Return [x, y] of the center of cell containing provided text 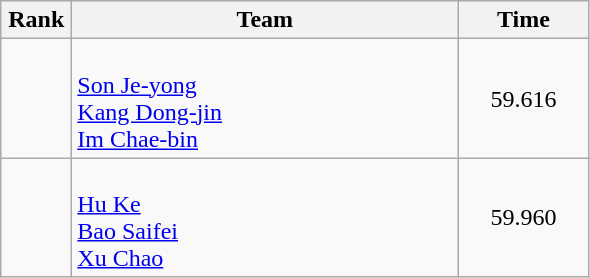
Team [265, 20]
59.616 [524, 98]
Time [524, 20]
Hu KeBao SaifeiXu Chao [265, 218]
Rank [36, 20]
Son Je-yongKang Dong-jinIm Chae-bin [265, 98]
59.960 [524, 218]
